Locate the cell with the specified text and output its [X, Y] center coordinate. 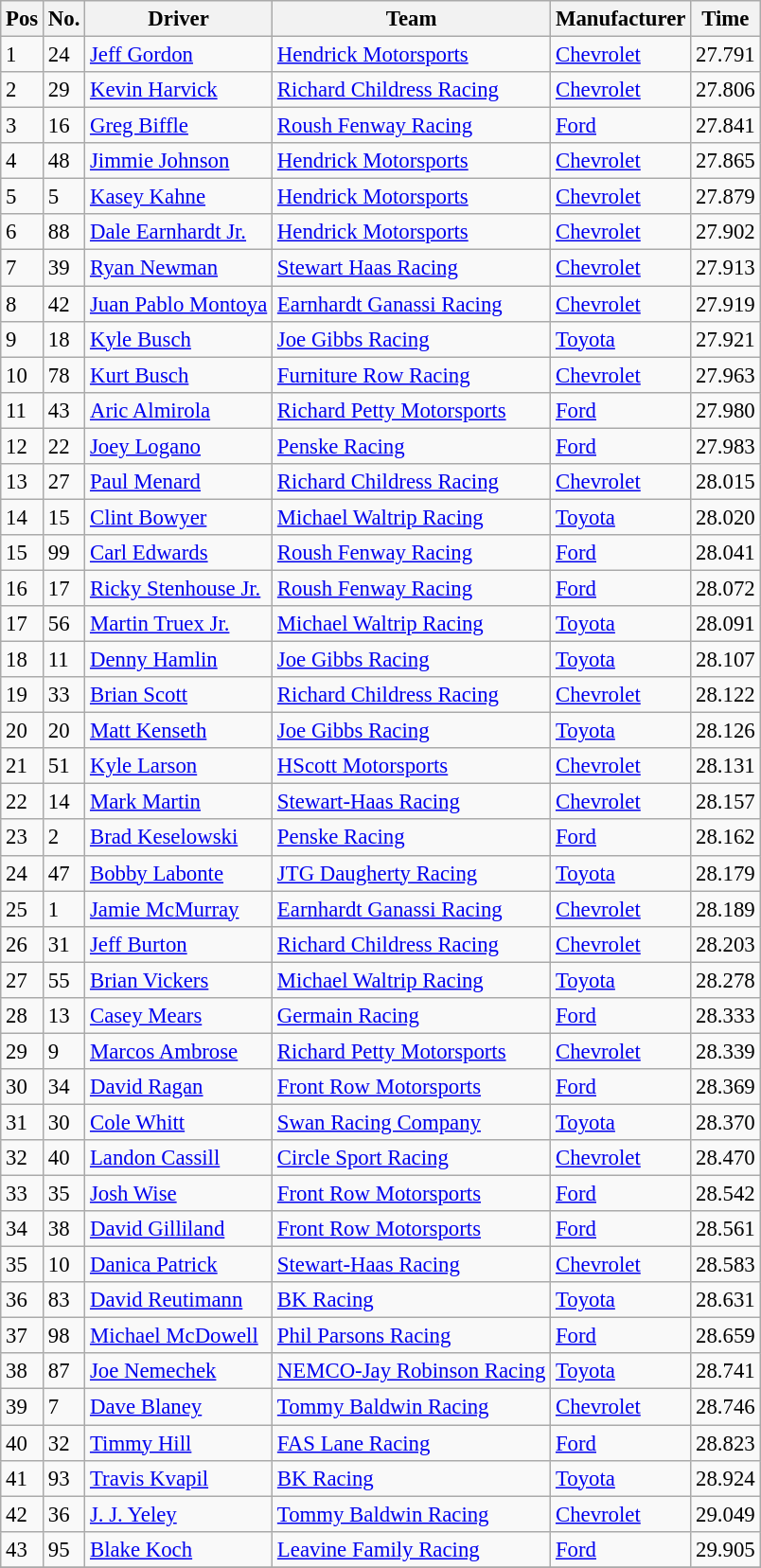
12 [23, 446]
41 [23, 1478]
37 [23, 1336]
NEMCO-Jay Robinson Racing [412, 1372]
Paul Menard [179, 482]
3 [23, 126]
27.913 [725, 268]
28.041 [725, 553]
Blake Koch [179, 1549]
Kyle Busch [179, 339]
29.905 [725, 1549]
Mark Martin [179, 802]
28.583 [725, 1265]
Travis Kvapil [179, 1478]
21 [23, 766]
83 [64, 1300]
19 [23, 695]
Danica Patrick [179, 1265]
8 [23, 304]
78 [64, 375]
28.659 [725, 1336]
No. [64, 19]
J. J. Yeley [179, 1514]
JTG Daugherty Racing [412, 873]
HScott Motorsports [412, 766]
Clint Bowyer [179, 517]
27.963 [725, 375]
28.162 [725, 838]
28.924 [725, 1478]
6 [23, 232]
27.902 [725, 232]
27.919 [725, 304]
28.823 [725, 1443]
26 [23, 944]
Cole Whitt [179, 1122]
27.983 [725, 446]
Kurt Busch [179, 375]
28.179 [725, 873]
28.203 [725, 944]
93 [64, 1478]
Stewart Haas Racing [412, 268]
Joey Logano [179, 446]
28.020 [725, 517]
Casey Mears [179, 1016]
23 [23, 838]
Pos [23, 19]
Team [412, 19]
99 [64, 553]
Bobby Labonte [179, 873]
28.370 [725, 1122]
28.333 [725, 1016]
28.470 [725, 1158]
87 [64, 1372]
27.791 [725, 55]
Driver [179, 19]
4 [23, 161]
28.015 [725, 482]
Phil Parsons Racing [412, 1336]
David Ragan [179, 1087]
27.980 [725, 410]
28.131 [725, 766]
51 [64, 766]
28.542 [725, 1194]
Landon Cassill [179, 1158]
Ryan Newman [179, 268]
28.561 [725, 1229]
28.339 [725, 1051]
88 [64, 232]
Swan Racing Company [412, 1122]
Joe Nemechek [179, 1372]
28.157 [725, 802]
Jeff Gordon [179, 55]
FAS Lane Racing [412, 1443]
Germain Racing [412, 1016]
28.746 [725, 1407]
David Reutimann [179, 1300]
Denny Hamlin [179, 660]
Manufacturer [621, 19]
28 [23, 1016]
Circle Sport Racing [412, 1158]
27.879 [725, 197]
Time [725, 19]
28.091 [725, 624]
Martin Truex Jr. [179, 624]
56 [64, 624]
Aric Almirola [179, 410]
55 [64, 980]
Matt Kenseth [179, 731]
Greg Biffle [179, 126]
Brian Scott [179, 695]
David Gilliland [179, 1229]
28.741 [725, 1372]
25 [23, 909]
27.921 [725, 339]
Furniture Row Racing [412, 375]
29.049 [725, 1514]
Dale Earnhardt Jr. [179, 232]
28.107 [725, 660]
Leavine Family Racing [412, 1549]
95 [64, 1549]
Kasey Kahne [179, 197]
Brian Vickers [179, 980]
Juan Pablo Montoya [179, 304]
28.126 [725, 731]
28.631 [725, 1300]
28.072 [725, 588]
28.189 [725, 909]
27.841 [725, 126]
Michael McDowell [179, 1336]
28.122 [725, 695]
47 [64, 873]
Jimmie Johnson [179, 161]
Josh Wise [179, 1194]
Dave Blaney [179, 1407]
Timmy Hill [179, 1443]
Carl Edwards [179, 553]
Brad Keselowski [179, 838]
Kevin Harvick [179, 90]
28.369 [725, 1087]
Ricky Stenhouse Jr. [179, 588]
Marcos Ambrose [179, 1051]
28.278 [725, 980]
Jeff Burton [179, 944]
Jamie McMurray [179, 909]
27.865 [725, 161]
Kyle Larson [179, 766]
48 [64, 161]
98 [64, 1336]
27.806 [725, 90]
